Identify which cell holds the provided text, then report its [X, Y] central coordinate. 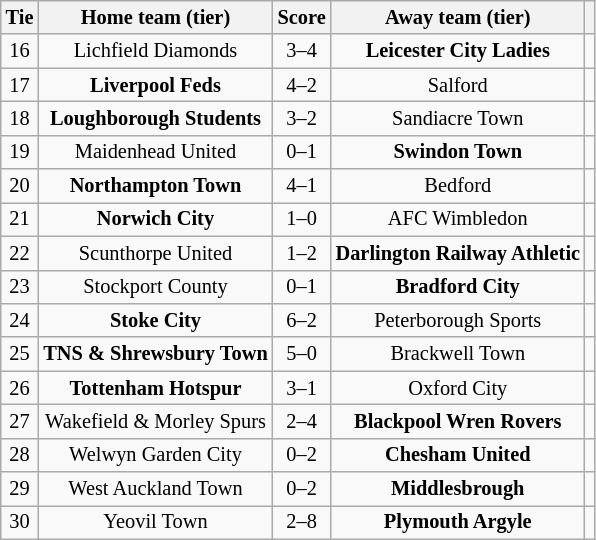
4–2 [302, 85]
Oxford City [458, 388]
Blackpool Wren Rovers [458, 421]
6–2 [302, 320]
3–2 [302, 118]
Score [302, 17]
28 [20, 455]
2–8 [302, 522]
1–2 [302, 253]
19 [20, 152]
Brackwell Town [458, 354]
29 [20, 489]
17 [20, 85]
Swindon Town [458, 152]
Northampton Town [155, 186]
Bedford [458, 186]
Plymouth Argyle [458, 522]
16 [20, 51]
21 [20, 219]
Maidenhead United [155, 152]
24 [20, 320]
Leicester City Ladies [458, 51]
Stockport County [155, 287]
1–0 [302, 219]
Darlington Railway Athletic [458, 253]
Bradford City [458, 287]
Stoke City [155, 320]
Wakefield & Morley Spurs [155, 421]
27 [20, 421]
Home team (tier) [155, 17]
2–4 [302, 421]
Chesham United [458, 455]
TNS & Shrewsbury Town [155, 354]
Salford [458, 85]
Peterborough Sports [458, 320]
Sandiacre Town [458, 118]
18 [20, 118]
Lichfield Diamonds [155, 51]
4–1 [302, 186]
Liverpool Feds [155, 85]
25 [20, 354]
AFC Wimbledon [458, 219]
Loughborough Students [155, 118]
20 [20, 186]
Tottenham Hotspur [155, 388]
26 [20, 388]
3–4 [302, 51]
Norwich City [155, 219]
Welwyn Garden City [155, 455]
3–1 [302, 388]
23 [20, 287]
Away team (tier) [458, 17]
30 [20, 522]
Middlesbrough [458, 489]
Scunthorpe United [155, 253]
Tie [20, 17]
Yeovil Town [155, 522]
22 [20, 253]
West Auckland Town [155, 489]
5–0 [302, 354]
